Return the [X, Y] coordinate for the center point of the cell that contains the specified text.  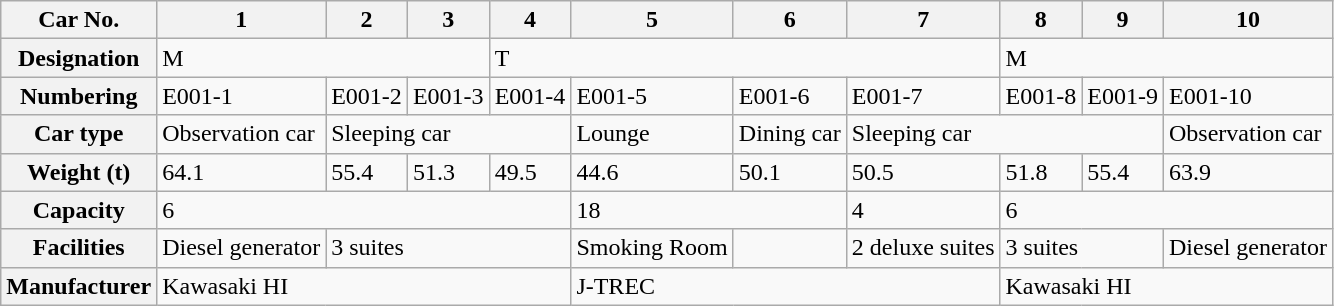
50.1 [790, 172]
2 [367, 20]
10 [1248, 20]
7 [923, 20]
9 [1123, 20]
3 [448, 20]
Car type [79, 134]
Numbering [79, 96]
E001-9 [1123, 96]
Designation [79, 58]
E001-10 [1248, 96]
64.1 [242, 172]
E001-8 [1041, 96]
Car No. [79, 20]
5 [652, 20]
E001-1 [242, 96]
E001-7 [923, 96]
T [744, 58]
50.5 [923, 172]
E001-6 [790, 96]
51.3 [448, 172]
44.6 [652, 172]
49.5 [530, 172]
E001-4 [530, 96]
63.9 [1248, 172]
E001-5 [652, 96]
E001-3 [448, 96]
J-TREC [786, 286]
Dining car [790, 134]
Lounge [652, 134]
Manufacturer [79, 286]
Weight (t) [79, 172]
1 [242, 20]
Facilities [79, 248]
Capacity [79, 210]
18 [708, 210]
8 [1041, 20]
51.8 [1041, 172]
Smoking Room [652, 248]
E001-2 [367, 96]
2 deluxe suites [923, 248]
